Provide the (X, Y) coordinate of the cell's center where the given text is located.  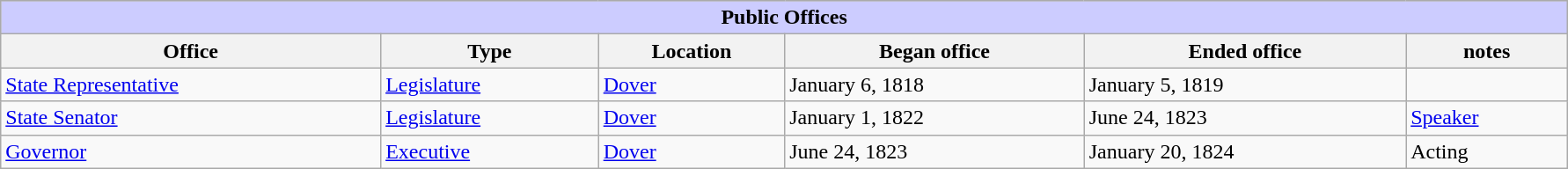
Location (692, 51)
Acting (1487, 151)
Public Offices (785, 18)
January 5, 1819 (1244, 84)
Governor (191, 151)
Office (191, 51)
Ended office (1244, 51)
January 6, 1818 (934, 84)
State Representative (191, 84)
January 20, 1824 (1244, 151)
Speaker (1487, 118)
Executive (490, 151)
notes (1487, 51)
Type (490, 51)
January 1, 1822 (934, 118)
Began office (934, 51)
State Senator (191, 118)
